Capture the cell that displays the provided text and extract its (X, Y) central coordinate. 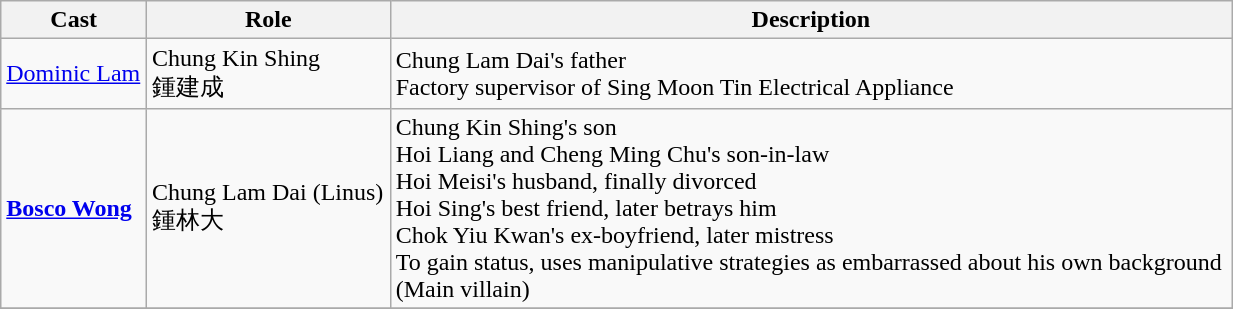
Dominic Lam (74, 74)
Cast (74, 20)
Chung Lam Dai's fatherFactory supervisor of Sing Moon Tin Electrical Appliance (811, 74)
Role (269, 20)
Chung Kin Shing 鍾建成 (269, 74)
Bosco Wong (74, 208)
Chung Lam Dai (Linus) 鍾林大 (269, 208)
Description (811, 20)
